Identify which cell holds the provided text, then report its (x, y) central coordinate. 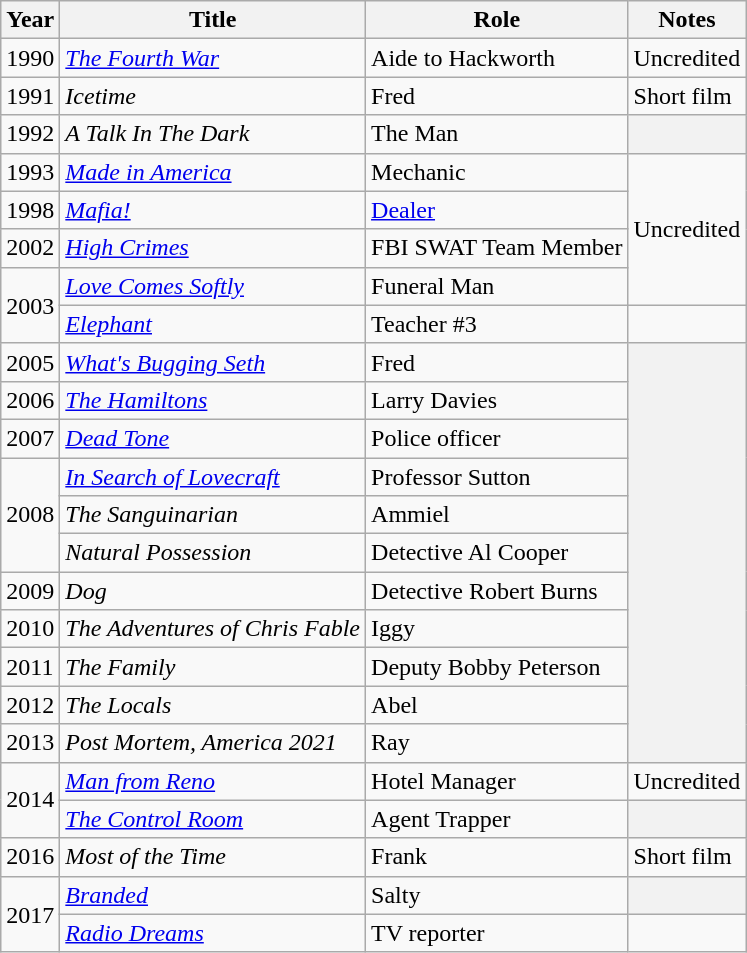
Dealer (497, 210)
What's Bugging Seth (213, 362)
Made in America (213, 172)
Teacher #3 (497, 324)
Year (30, 20)
2013 (30, 743)
The Hamiltons (213, 400)
The Fourth War (213, 58)
Natural Possession (213, 553)
2005 (30, 362)
Iggy (497, 629)
2009 (30, 591)
The Adventures of Chris Fable (213, 629)
Man from Reno (213, 781)
Detective Al Cooper (497, 553)
Elephant (213, 324)
2017 (30, 914)
Salty (497, 895)
2002 (30, 248)
Professor Sutton (497, 477)
Larry Davies (497, 400)
1990 (30, 58)
Police officer (497, 438)
Agent Trapper (497, 819)
Role (497, 20)
1991 (30, 96)
Funeral Man (497, 286)
Detective Robert Burns (497, 591)
2007 (30, 438)
2012 (30, 705)
The Control Room (213, 819)
Hotel Manager (497, 781)
Notes (687, 20)
1998 (30, 210)
1993 (30, 172)
2016 (30, 857)
Radio Dreams (213, 933)
A Talk In The Dark (213, 134)
2010 (30, 629)
Post Mortem, America 2021 (213, 743)
Aide to Hackworth (497, 58)
1992 (30, 134)
2011 (30, 667)
2006 (30, 400)
High Crimes (213, 248)
Branded (213, 895)
Most of the Time (213, 857)
In Search of Lovecraft (213, 477)
Love Comes Softly (213, 286)
Ammiel (497, 515)
The Locals (213, 705)
The Family (213, 667)
Dog (213, 591)
FBI SWAT Team Member (497, 248)
Deputy Bobby Peterson (497, 667)
Dead Tone (213, 438)
Mafia! (213, 210)
2014 (30, 800)
Ray (497, 743)
2003 (30, 305)
The Man (497, 134)
The Sanguinarian (213, 515)
TV reporter (497, 933)
Abel (497, 705)
Title (213, 20)
Icetime (213, 96)
Mechanic (497, 172)
2008 (30, 515)
Frank (497, 857)
